Detect which cell encompasses the target text, then output its [X, Y] center coordinate. 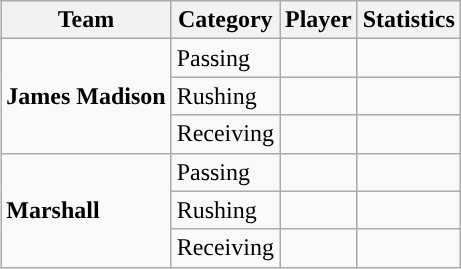
James Madison [86, 96]
Team [86, 20]
Statistics [408, 20]
Category [225, 20]
Marshall [86, 210]
Player [319, 20]
